Determine the [X, Y] coordinate at the center of the cell enclosing the given text.  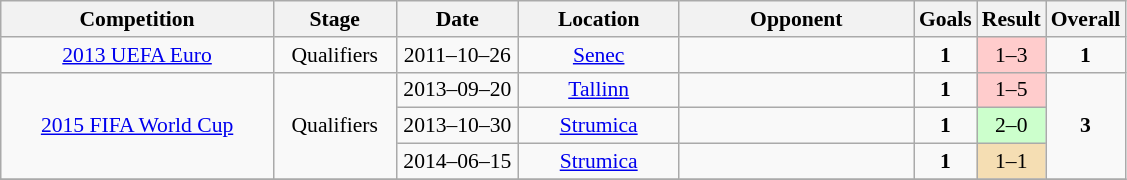
2011–10–26 [458, 55]
3 [1086, 126]
1–3 [1012, 55]
Competition [138, 19]
1–1 [1012, 162]
Goals [946, 19]
Result [1012, 19]
2013–09–20 [458, 90]
2–0 [1012, 126]
Overall [1086, 19]
2013 UEFA Euro [138, 55]
2013–10–30 [458, 126]
Tallinn [599, 90]
2014–06–15 [458, 162]
Location [599, 19]
Opponent [796, 19]
2015 FIFA World Cup [138, 126]
Senec [599, 55]
1–5 [1012, 90]
Date [458, 19]
Stage [334, 19]
